Capture the cell that displays the provided text and extract its [X, Y] central coordinate. 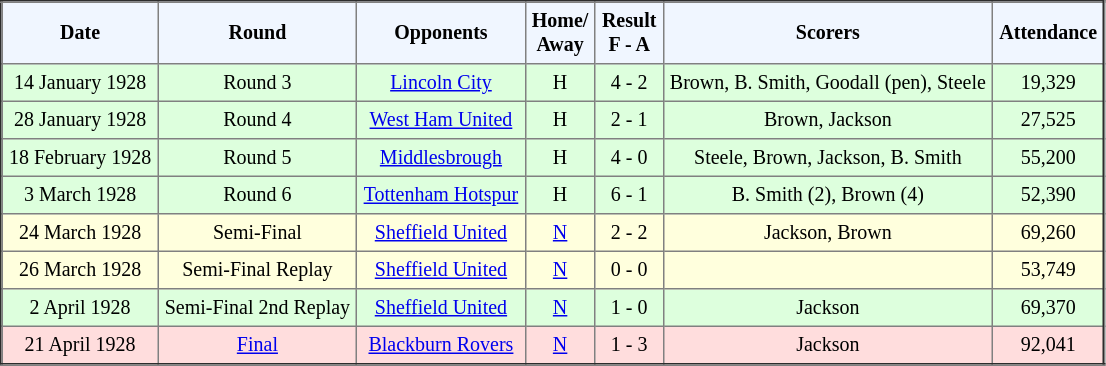
27,525 [1049, 120]
Lincoln City [441, 83]
Round 5 [258, 158]
Final [258, 345]
69,260 [1049, 233]
Blackburn Rovers [441, 345]
24 March 1928 [80, 233]
4 - 2 [629, 83]
Round 4 [258, 120]
Semi-Final [258, 233]
18 February 1928 [80, 158]
Middlesbrough [441, 158]
Jackson, Brown [828, 233]
14 January 1928 [80, 83]
0 - 0 [629, 270]
21 April 1928 [80, 345]
3 March 1928 [80, 195]
2 - 1 [629, 120]
Semi-Final Replay [258, 270]
Semi-Final 2nd Replay [258, 308]
Date [80, 33]
2 - 2 [629, 233]
B. Smith (2), Brown (4) [828, 195]
4 - 0 [629, 158]
Home/Away [560, 33]
ResultF - A [629, 33]
92,041 [1049, 345]
Opponents [441, 33]
Round 6 [258, 195]
Brown, Jackson [828, 120]
Round [258, 33]
1 - 0 [629, 308]
Scorers [828, 33]
69,370 [1049, 308]
19,329 [1049, 83]
26 March 1928 [80, 270]
28 January 1928 [80, 120]
Steele, Brown, Jackson, B. Smith [828, 158]
Tottenham Hotspur [441, 195]
6 - 1 [629, 195]
West Ham United [441, 120]
Attendance [1049, 33]
Round 3 [258, 83]
53,749 [1049, 270]
2 April 1928 [80, 308]
52,390 [1049, 195]
1 - 3 [629, 345]
55,200 [1049, 158]
Brown, B. Smith, Goodall (pen), Steele [828, 83]
